For the text-containing cell, return its midpoint in (X, Y) coordinate format. 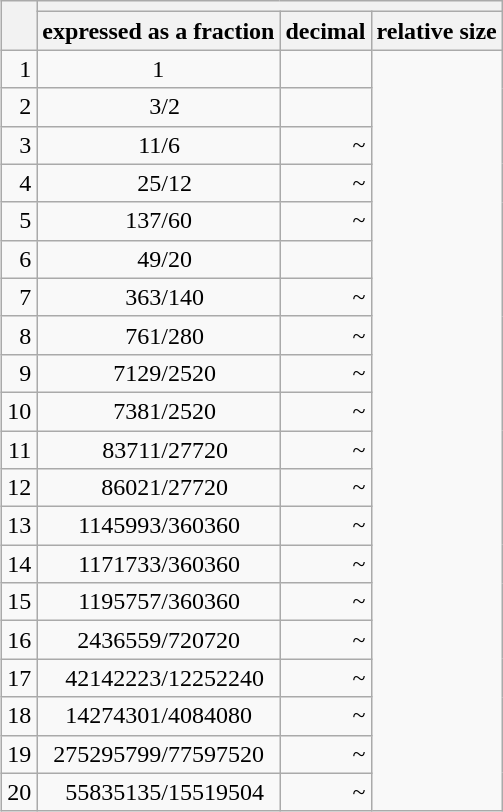
1145993 (100, 526)
/15519504 (220, 792)
7381 (100, 411)
/720720 (220, 640)
2436559 (100, 640)
7 (20, 297)
/140 (220, 297)
6 (20, 259)
14 (20, 564)
25 (100, 183)
13 (20, 526)
14274301 (100, 716)
363 (100, 297)
42142223 (100, 678)
275295799 (100, 754)
15 (20, 602)
55835135 (100, 792)
16 (20, 640)
86021 (100, 488)
/12252240 (220, 678)
137 (100, 221)
decimal (326, 31)
83711 (100, 449)
761 (100, 335)
expressed as a fraction (158, 31)
/12 (220, 183)
relative size (436, 31)
4 (20, 183)
7129 (100, 373)
18 (20, 716)
/20 (220, 259)
1171733 (100, 564)
19 (20, 754)
/280 (220, 335)
12 (20, 488)
/77597520 (220, 754)
/60 (220, 221)
2 (20, 107)
9 (20, 373)
5 (20, 221)
20 (20, 792)
1195757 (100, 602)
10 (20, 411)
/4084080 (220, 716)
8 (20, 335)
49 (100, 259)
/6 (220, 145)
/2 (220, 107)
17 (20, 678)
